Return (X, Y) of the center of cell containing provided text 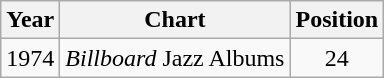
24 (337, 58)
Chart (175, 20)
Year (30, 20)
Billboard Jazz Albums (175, 58)
1974 (30, 58)
Position (337, 20)
